Provide the [X, Y] coordinate of the cell's center where the given text is located.  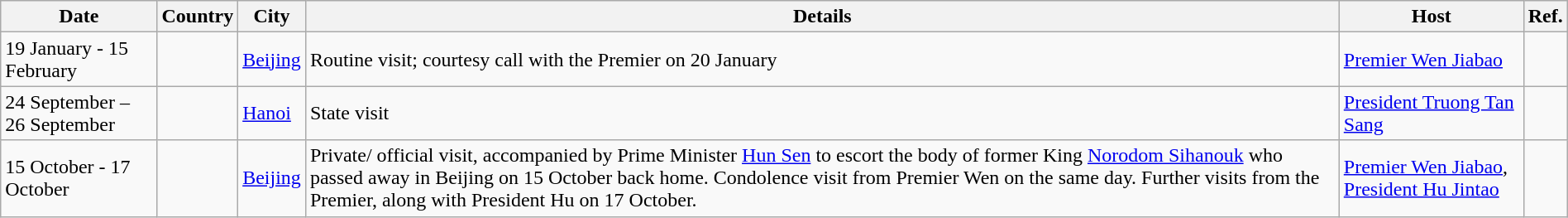
24 September – 26 September [79, 113]
Host [1431, 17]
Details [822, 17]
City [272, 17]
State visit [822, 113]
Date [79, 17]
Country [198, 17]
Hanoi [272, 113]
President Truong Tan Sang [1431, 113]
Routine visit; courtesy call with the Premier on 20 January [822, 60]
15 October - 17 October [79, 178]
Premier Wen Jiabao, President Hu Jintao [1431, 178]
Premier Wen Jiabao [1431, 60]
19 January - 15 February [79, 60]
Ref. [1545, 17]
